From the cell containing the given text, extract its center point as (X, Y) coordinate. 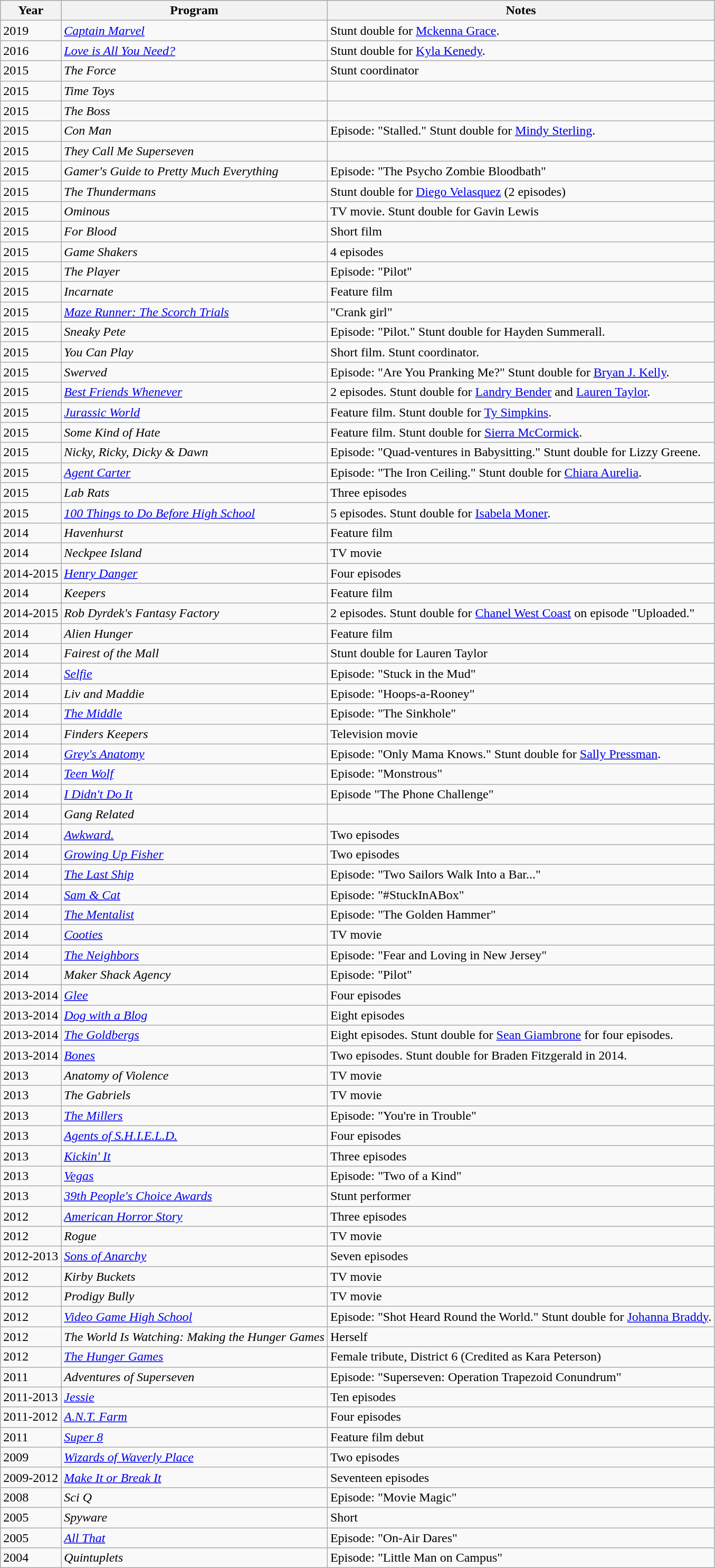
Sam & Cat (194, 895)
Episode: "Movie Magic" (520, 1497)
Super 8 (194, 1437)
Short film (520, 231)
I Didn't Do It (194, 794)
Episode: "Stuck in the Mud" (520, 674)
Jessie (194, 1397)
Keepers (194, 593)
You Can Play (194, 352)
2009 (31, 1457)
4 episodes (520, 252)
Seven episodes (520, 1257)
Teen Wolf (194, 774)
For Blood (194, 231)
Stunt double for Lauren Taylor (520, 654)
Stunt double for Kyla Kenedy. (520, 51)
Two episodes. Stunt double for Braden Fitzgerald in 2014. (520, 1055)
39th People's Choice Awards (194, 1196)
Fairest of the Mall (194, 654)
Episode "The Phone Challenge" (520, 794)
Ten episodes (520, 1397)
The Goldbergs (194, 1035)
The Last Ship (194, 874)
The Millers (194, 1116)
Episode: "Stalled." Stunt double for Mindy Sterling. (520, 131)
Gamer's Guide to Pretty Much Everything (194, 171)
Time Toys (194, 91)
2004 (31, 1558)
Agent Carter (194, 473)
Episode: "#StuckInABox" (520, 895)
Con Man (194, 131)
Incarnate (194, 292)
The Hunger Games (194, 1357)
Stunt performer (520, 1196)
The Player (194, 272)
2008 (31, 1497)
Episode: "The Golden Hammer" (520, 915)
2016 (31, 51)
Game Shakers (194, 252)
5 episodes. Stunt double for Isabela Moner. (520, 513)
They Call Me Superseven (194, 151)
2011-2013 (31, 1397)
Henry Danger (194, 573)
The Gabriels (194, 1095)
Growing Up Fisher (194, 854)
Episode: "Two Sailors Walk Into a Bar..." (520, 874)
Seventeen episodes (520, 1477)
Year (31, 11)
2009-2012 (31, 1477)
Stunt double for Mckenna Grace. (520, 31)
Lab Rats (194, 493)
Short film. Stunt coordinator. (520, 352)
2019 (31, 31)
Stunt coordinator (520, 71)
2 episodes. Stunt double for Chanel West Coast on episode "Uploaded." (520, 613)
Episode: "Are You Pranking Me?" Stunt double for Bryan J. Kelly. (520, 372)
Wizards of Waverly Place (194, 1457)
Feature film. Stunt double for Sierra McCormick. (520, 432)
Finders Keepers (194, 734)
Episode: "Quad-ventures in Babysitting." Stunt double for Lizzy Greene. (520, 452)
Best Friends Whenever (194, 392)
Video Game High School (194, 1317)
The Thundermans (194, 191)
Prodigy Bully (194, 1297)
Sci Q (194, 1497)
Make It or Break It (194, 1477)
Short (520, 1517)
"Crank girl" (520, 312)
Episode: "Hoops-a-Rooney" (520, 694)
Episode: "Little Man on Campus" (520, 1558)
Bones (194, 1055)
Episode: "Only Mama Knows." Stunt double for Sally Pressman. (520, 754)
Adventures of Superseven (194, 1377)
Rogue (194, 1236)
Notes (520, 11)
Episode: "Superseven: Operation Trapezoid Conundrum" (520, 1377)
Eight episodes (520, 1015)
Gang Related (194, 814)
Episode: "Monstrous" (520, 774)
A.N.T. Farm (194, 1417)
Sons of Anarchy (194, 1257)
Episode: "Shot Heard Round the World." Stunt double for Johanna Braddy. (520, 1317)
The Boss (194, 111)
Cooties (194, 935)
Some Kind of Hate (194, 432)
Sneaky Pete (194, 332)
Alien Hunger (194, 634)
Episode: "The Iron Ceiling." Stunt double for Chiara Aurelia. (520, 473)
Television movie (520, 734)
Neckpee Island (194, 553)
2 episodes. Stunt double for Landry Bender and Lauren Taylor. (520, 392)
Feature film debut (520, 1437)
American Horror Story (194, 1216)
The World Is Watching: Making the Hunger Games (194, 1337)
Anatomy of Violence (194, 1075)
Rob Dyrdek's Fantasy Factory (194, 613)
Love is All You Need? (194, 51)
Swerved (194, 372)
Captain Marvel (194, 31)
Glee (194, 995)
Nicky, Ricky, Dicky & Dawn (194, 452)
100 Things to Do Before High School (194, 513)
Vegas (194, 1176)
Episode: "On-Air Dares" (520, 1538)
Kirby Buckets (194, 1277)
The Neighbors (194, 955)
Eight episodes. Stunt double for Sean Giambrone for four episodes. (520, 1035)
Episode: "Pilot." Stunt double for Hayden Summerall. (520, 332)
Episode: "Two of a Kind" (520, 1176)
The Force (194, 71)
Maze Runner: The Scorch Trials (194, 312)
Feature film. Stunt double for Ty Simpkins. (520, 412)
Kickin' It (194, 1156)
Episode: "Fear and Loving in New Jersey" (520, 955)
Agents of S.H.I.E.L.D. (194, 1136)
Maker Shack Agency (194, 975)
TV movie. Stunt double for Gavin Lewis (520, 211)
Selfie (194, 674)
Episode: "You're in Trouble" (520, 1116)
Program (194, 11)
2012-2013 (31, 1257)
Liv and Maddie (194, 694)
Female tribute, District 6 (Credited as Kara Peterson) (520, 1357)
Dog with a Blog (194, 1015)
Herself (520, 1337)
Spyware (194, 1517)
The Mentalist (194, 915)
Jurassic World (194, 412)
Quintuplets (194, 1558)
Ominous (194, 211)
All That (194, 1538)
Stunt double for Diego Velasquez (2 episodes) (520, 191)
Grey's Anatomy (194, 754)
Episode: "The Sinkhole" (520, 714)
Episode: "The Psycho Zombie Bloodbath" (520, 171)
Havenhurst (194, 533)
2011-2012 (31, 1417)
The Middle (194, 714)
Awkward. (194, 834)
